For the text-containing cell, return its midpoint in [x, y] coordinate format. 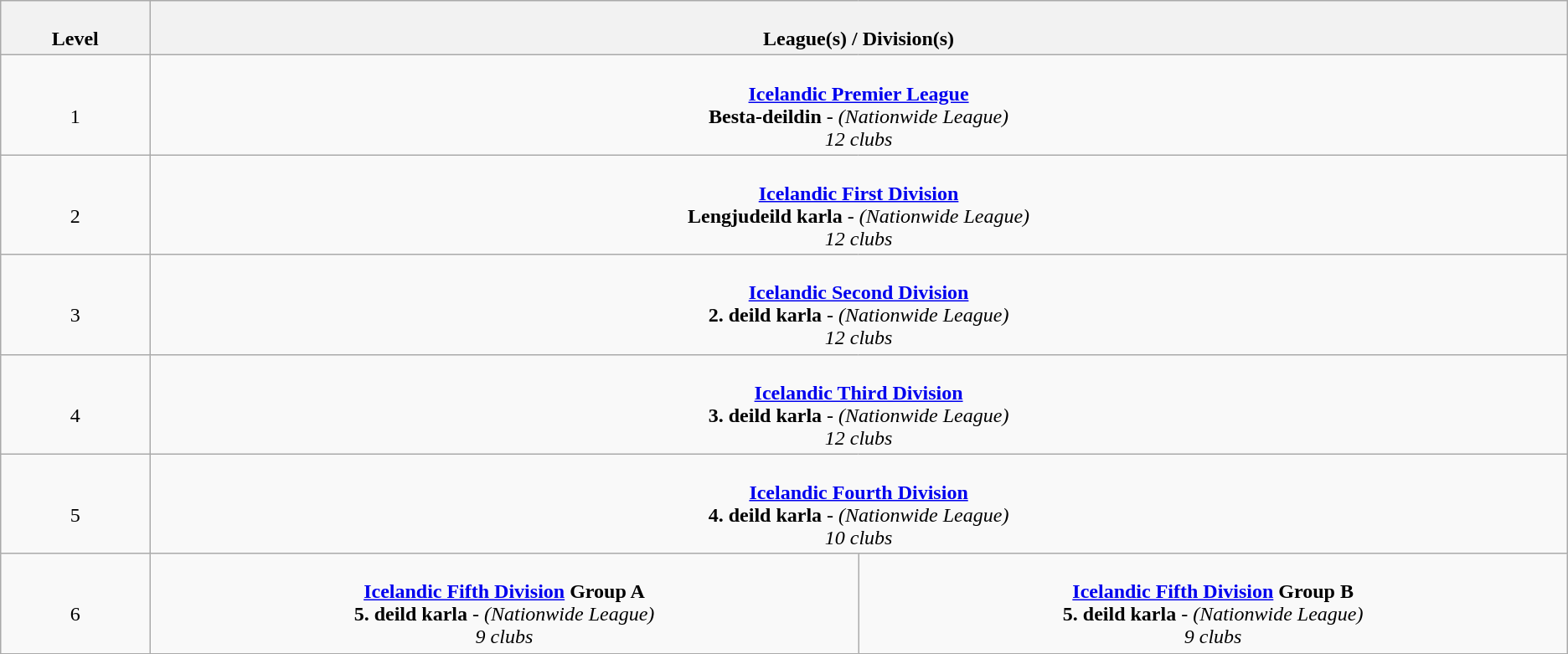
Icelandic First Division Lengjudeild karla - (Nationwide League) 12 clubs [859, 204]
1 [75, 106]
Icelandic Premier League Besta-deildin - (Nationwide League) 12 clubs [859, 106]
Icelandic Fifth Division Group B 5. deild karla - (Nationwide League) 9 clubs [1213, 603]
3 [75, 305]
League(s) / Division(s) [859, 28]
Icelandic Fourth Division 4. deild karla - (Nationwide League) 10 clubs [859, 504]
Level [75, 28]
Icelandic Second Division 2. deild karla - (Nationwide League) 12 clubs [859, 305]
5 [75, 504]
4 [75, 404]
6 [75, 603]
Icelandic Fifth Division Group A 5. deild karla - (Nationwide League) 9 clubs [504, 603]
Icelandic Third Division 3. deild karla - (Nationwide League) 12 clubs [859, 404]
2 [75, 204]
